Scan for the cell matching the given text and deliver its [x, y] coordinate at center. 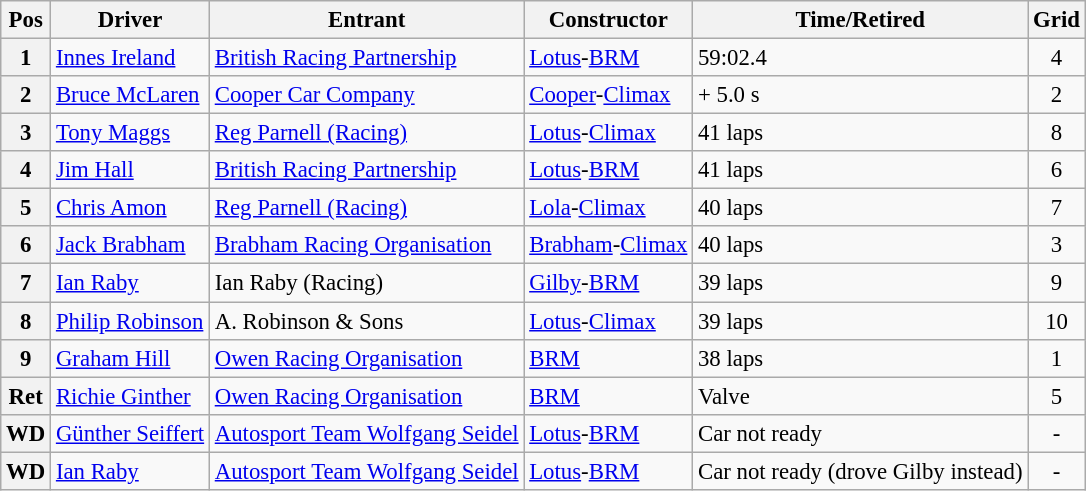
Driver [130, 20]
Pos [26, 20]
A. Robinson & Sons [366, 321]
Gilby-BRM [608, 283]
10 [1056, 321]
Time/Retired [860, 20]
Cooper-Climax [608, 95]
Brabham-Climax [608, 245]
Philip Robinson [130, 321]
Graham Hill [130, 358]
Bruce McLaren [130, 95]
Constructor [608, 20]
Car not ready [860, 433]
Innes Ireland [130, 58]
Cooper Car Company [366, 95]
Lola-Climax [608, 208]
59:02.4 [860, 58]
+ 5.0 s [860, 95]
Günther Seiffert [130, 433]
Ret [26, 396]
Entrant [366, 20]
38 laps [860, 358]
Tony Maggs [130, 133]
Brabham Racing Organisation [366, 245]
Valve [860, 396]
Jack Brabham [130, 245]
Grid [1056, 20]
Car not ready (drove Gilby instead) [860, 471]
Chris Amon [130, 208]
Jim Hall [130, 170]
Richie Ginther [130, 396]
Ian Raby (Racing) [366, 283]
